From the cell containing the given text, extract its center point as (X, Y) coordinate. 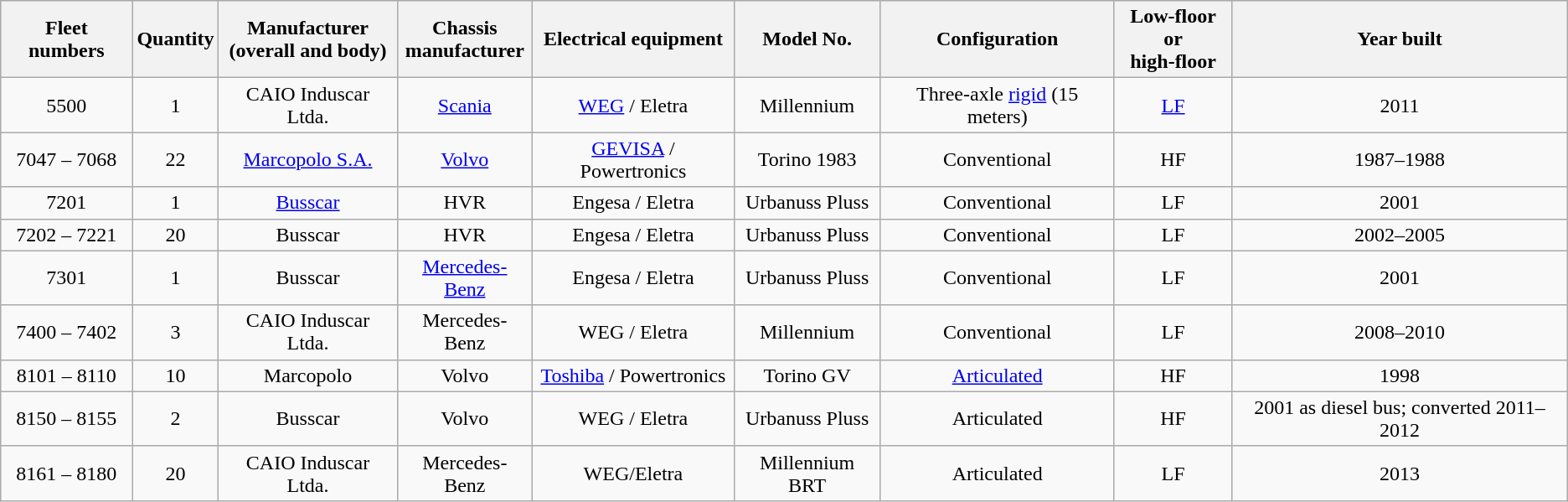
1987–1988 (1400, 159)
Marcopolo S.A. (308, 159)
Torino 1983 (807, 159)
1998 (1400, 375)
7202 – 7221 (67, 235)
8150 – 8155 (67, 419)
Three-axle rigid (15 meters) (998, 106)
7400 – 7402 (67, 332)
2008–2010 (1400, 332)
Torino GV (807, 375)
Year built (1400, 39)
Scania (464, 106)
Manufacturer(overall and body) (308, 39)
7201 (67, 203)
Low-floor or high-floor (1173, 39)
GEVISA / Powertronics (633, 159)
2013 (1400, 473)
10 (176, 375)
8161 – 8180 (67, 473)
2001 as diesel bus; converted 2011–2012 (1400, 419)
8101 – 8110 (67, 375)
3 (176, 332)
Millennium BRT (807, 473)
Fleet numbers (67, 39)
Model No. (807, 39)
WEG/Eletra (633, 473)
7047 – 7068 (67, 159)
7301 (67, 278)
2002–2005 (1400, 235)
Electrical equipment (633, 39)
Quantity (176, 39)
5500 (67, 106)
Chassis manufacturer (464, 39)
2011 (1400, 106)
Toshiba / Powertronics (633, 375)
Configuration (998, 39)
Marcopolo (308, 375)
22 (176, 159)
2 (176, 419)
